Output the [x, y] coordinate of the center of the cell containing the given text.  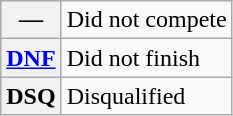
— [31, 20]
Disqualified [146, 96]
DNF [31, 58]
Did not finish [146, 58]
Did not compete [146, 20]
DSQ [31, 96]
